Scan for the cell matching the given text and deliver its (x, y) coordinate at center. 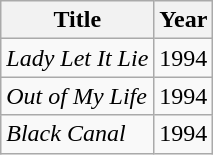
Out of My Life (78, 96)
Title (78, 20)
Year (184, 20)
Black Canal (78, 134)
Lady Let It Lie (78, 58)
